Provide the [x, y] coordinate of the cell's center where the given text is located.  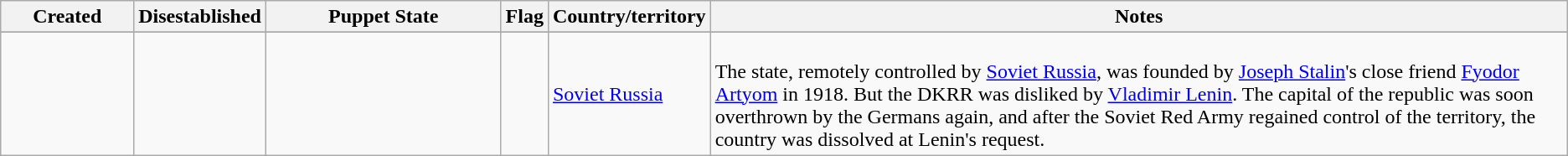
Country/territory [629, 17]
Soviet Russia [629, 94]
Puppet State [384, 17]
Disestablished [200, 17]
Flag [524, 17]
Created [67, 17]
Notes [1139, 17]
